Find where the given text appears and provide that cell's center as [x, y] coordinate. 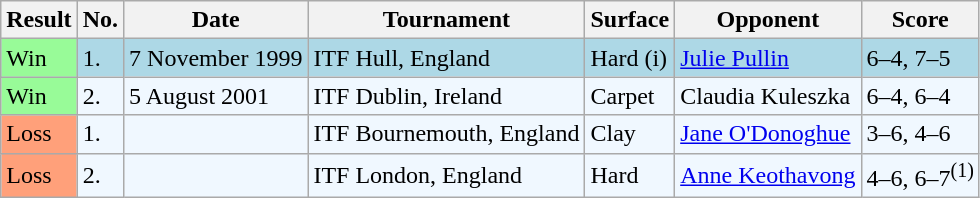
Hard (i) [630, 58]
Julie Pullin [768, 58]
Surface [630, 20]
Date [216, 20]
7 November 1999 [216, 58]
Anne Keothavong [768, 176]
6–4, 7–5 [920, 58]
Carpet [630, 96]
Jane O'Donoghue [768, 134]
Opponent [768, 20]
Result [39, 20]
Score [920, 20]
ITF Hull, England [446, 58]
4–6, 6–7(1) [920, 176]
ITF London, England [446, 176]
ITF Bournemouth, England [446, 134]
No. [100, 20]
5 August 2001 [216, 96]
6–4, 6–4 [920, 96]
ITF Dublin, Ireland [446, 96]
Clay [630, 134]
Tournament [446, 20]
Claudia Kuleszka [768, 96]
Hard [630, 176]
3–6, 4–6 [920, 134]
